Pinpoint the cell where the given text exists, returning its [x, y] midpoint coordinate. 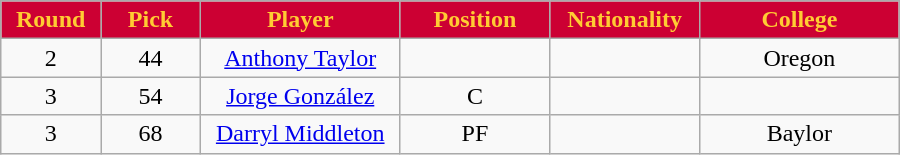
Oregon [800, 58]
2 [51, 58]
College [800, 20]
Round [51, 20]
Anthony Taylor [300, 58]
Pick [151, 20]
PF [475, 134]
C [475, 96]
Jorge González [300, 96]
68 [151, 134]
Nationality [625, 20]
44 [151, 58]
Darryl Middleton [300, 134]
Position [475, 20]
Baylor [800, 134]
Player [300, 20]
54 [151, 96]
